For the text-containing cell, return its midpoint in [X, Y] coordinate format. 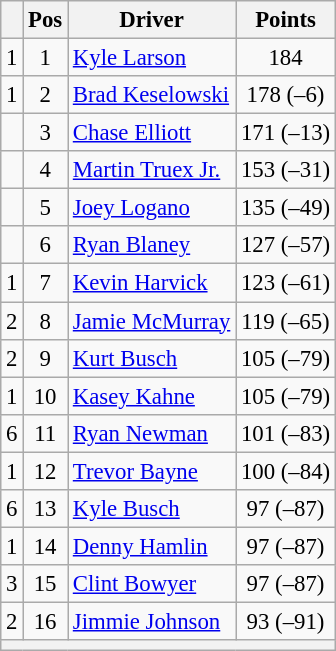
119 (–65) [286, 321]
Kasey Kahne [152, 396]
Points [286, 20]
100 (–84) [286, 471]
Brad Keselowski [152, 95]
171 (–13) [286, 133]
Jamie McMurray [152, 321]
Pos [46, 20]
Ryan Newman [152, 433]
Joey Logano [152, 208]
Martin Truex Jr. [152, 170]
Trevor Bayne [152, 471]
Jimmie Johnson [152, 621]
135 (–49) [286, 208]
8 [46, 321]
Kevin Harvick [152, 283]
93 (–91) [286, 621]
Ryan Blaney [152, 245]
Kyle Busch [152, 509]
Clint Bowyer [152, 584]
7 [46, 283]
5 [46, 208]
123 (–61) [286, 283]
184 [286, 58]
153 (–31) [286, 170]
12 [46, 471]
Denny Hamlin [152, 546]
13 [46, 509]
15 [46, 584]
Driver [152, 20]
10 [46, 396]
101 (–83) [286, 433]
127 (–57) [286, 245]
178 (–6) [286, 95]
16 [46, 621]
Kyle Larson [152, 58]
9 [46, 358]
Chase Elliott [152, 133]
14 [46, 546]
11 [46, 433]
Kurt Busch [152, 358]
4 [46, 170]
